Output the (X, Y) coordinate of the center of the cell containing the given text.  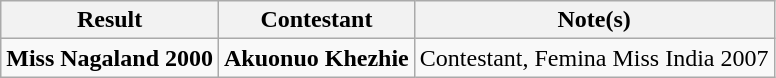
Contestant (317, 20)
Result (110, 20)
Akuonuo Khezhie (317, 58)
Miss Nagaland 2000 (110, 58)
Contestant, Femina Miss India 2007 (594, 58)
Note(s) (594, 20)
